Return the (X, Y) coordinate for the center point of the cell that contains the specified text.  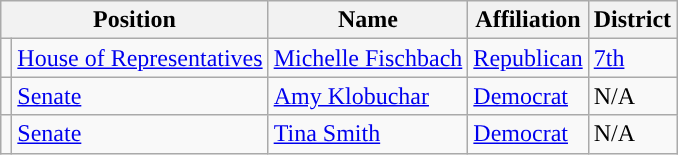
Michelle Fischbach (368, 58)
District (632, 20)
Republican (528, 58)
7th (632, 58)
Position (134, 20)
House of Representatives (140, 58)
Affiliation (528, 20)
Amy Klobuchar (368, 96)
Name (368, 20)
Tina Smith (368, 134)
